Locate the cell with the specified text and output its (X, Y) center coordinate. 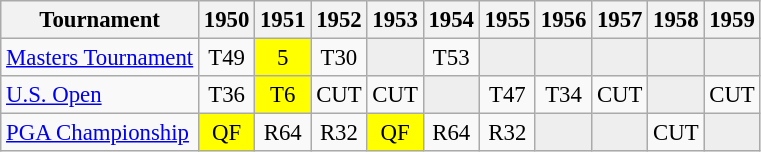
1954 (451, 20)
1950 (227, 20)
T47 (507, 95)
T34 (563, 95)
T36 (227, 95)
T49 (227, 58)
U.S. Open (100, 95)
1956 (563, 20)
1951 (283, 20)
5 (283, 58)
1957 (620, 20)
1953 (395, 20)
Masters Tournament (100, 58)
1959 (732, 20)
T30 (339, 58)
Tournament (100, 20)
1958 (676, 20)
T53 (451, 58)
1952 (339, 20)
T6 (283, 95)
1955 (507, 20)
PGA Championship (100, 133)
